For the text-containing cell, return its midpoint in (x, y) coordinate format. 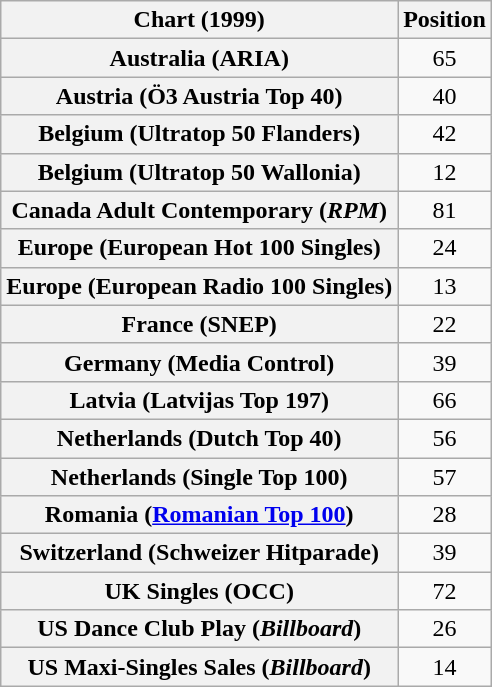
12 (445, 172)
72 (445, 591)
US Maxi-Singles Sales (Billboard) (200, 667)
66 (445, 400)
Position (445, 20)
42 (445, 134)
65 (445, 58)
28 (445, 515)
Belgium (Ultratop 50 Flanders) (200, 134)
14 (445, 667)
Europe (European Hot 100 Singles) (200, 248)
57 (445, 477)
Austria (Ö3 Austria Top 40) (200, 96)
13 (445, 286)
22 (445, 324)
Germany (Media Control) (200, 362)
Australia (ARIA) (200, 58)
Netherlands (Dutch Top 40) (200, 438)
26 (445, 629)
56 (445, 438)
81 (445, 210)
UK Singles (OCC) (200, 591)
Belgium (Ultratop 50 Wallonia) (200, 172)
Romania (Romanian Top 100) (200, 515)
US Dance Club Play (Billboard) (200, 629)
France (SNEP) (200, 324)
Europe (European Radio 100 Singles) (200, 286)
24 (445, 248)
Chart (1999) (200, 20)
Netherlands (Single Top 100) (200, 477)
40 (445, 96)
Canada Adult Contemporary (RPM) (200, 210)
Switzerland (Schweizer Hitparade) (200, 553)
Latvia (Latvijas Top 197) (200, 400)
